Identify which cell holds the provided text, then report its [x, y] central coordinate. 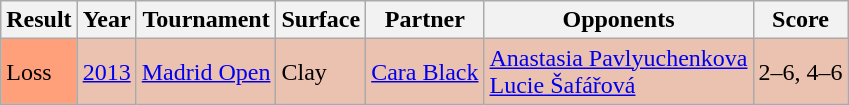
Anastasia Pavlyuchenkova Lucie Šafářová [618, 72]
Result [39, 20]
Cara Black [425, 72]
Clay [321, 72]
Year [106, 20]
Surface [321, 20]
Loss [39, 72]
2–6, 4–6 [800, 72]
Partner [425, 20]
Tournament [206, 20]
2013 [106, 72]
Score [800, 20]
Madrid Open [206, 72]
Opponents [618, 20]
